Scan for the cell matching the given text and deliver its (X, Y) coordinate at center. 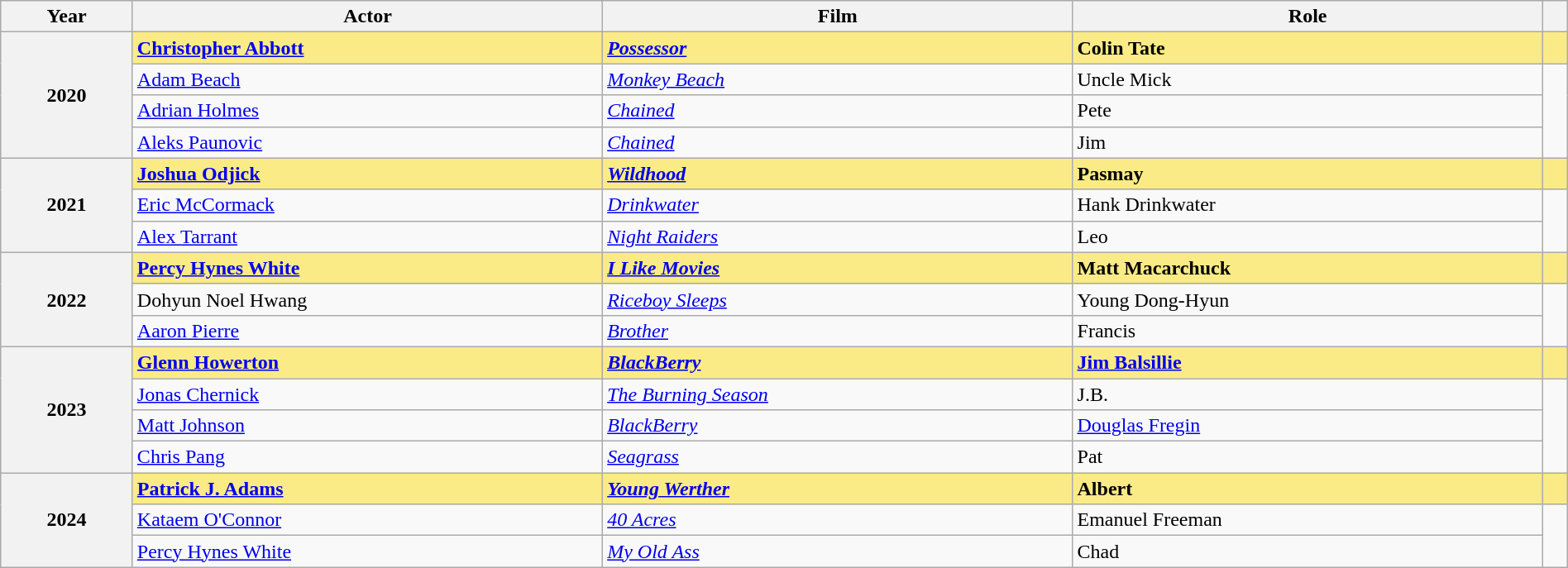
Aaron Pierre (367, 331)
Adam Beach (367, 79)
Adrian Holmes (367, 111)
Albert (1307, 489)
Film (838, 17)
Eric McCormack (367, 205)
Glenn Howerton (367, 362)
Kataem O'Connor (367, 520)
J.B. (1307, 394)
Monkey Beach (838, 79)
I Like Movies (838, 268)
Douglas Fregin (1307, 426)
2021 (67, 205)
Alex Tarrant (367, 236)
Young Dong-Hyun (1307, 299)
My Old Ass (838, 551)
Christopher Abbott (367, 48)
Night Raiders (838, 236)
Colin Tate (1307, 48)
Actor (367, 17)
Brother (838, 331)
Jim Balsillie (1307, 362)
Pat (1307, 457)
Possessor (838, 48)
2023 (67, 409)
Pete (1307, 111)
Leo (1307, 236)
40 Acres (838, 520)
Aleks Paunovic (367, 142)
Pasmay (1307, 174)
Matt Macarchuck (1307, 268)
Role (1307, 17)
Hank Drinkwater (1307, 205)
Young Werther (838, 489)
Year (67, 17)
Chad (1307, 551)
Emanuel Freeman (1307, 520)
Francis (1307, 331)
2020 (67, 95)
Joshua Odjick (367, 174)
2022 (67, 299)
Dohyun Noel Hwang (367, 299)
Jim (1307, 142)
The Burning Season (838, 394)
Patrick J. Adams (367, 489)
Seagrass (838, 457)
Jonas Chernick (367, 394)
Drinkwater (838, 205)
Wildhood (838, 174)
2024 (67, 520)
Chris Pang (367, 457)
Riceboy Sleeps (838, 299)
Matt Johnson (367, 426)
Uncle Mick (1307, 79)
